Determine the [X, Y] coordinate at the center of the cell enclosing the given text.  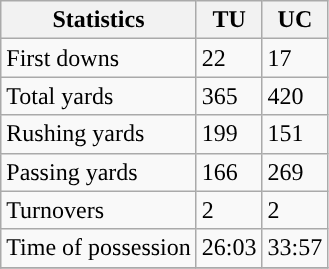
UC [295, 20]
420 [295, 96]
199 [229, 134]
Statistics [99, 20]
Total yards [99, 96]
Turnovers [99, 210]
First downs [99, 58]
166 [229, 172]
Passing yards [99, 172]
22 [229, 58]
151 [295, 134]
269 [295, 172]
17 [295, 58]
33:57 [295, 248]
365 [229, 96]
Time of possession [99, 248]
TU [229, 20]
26:03 [229, 248]
Rushing yards [99, 134]
